Extract the (x, y) coordinate from the center of the cell holding the provided text.  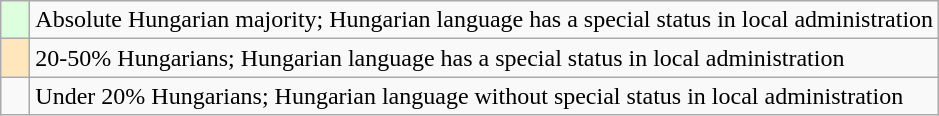
Under 20% Hungarians; Hungarian language without special status in local administration (484, 96)
Absolute Hungarian majority; Hungarian language has a special status in local administration (484, 20)
20-50% Hungarians; Hungarian language has a special status in local administration (484, 58)
